Detect which cell encompasses the target text, then output its (x, y) center coordinate. 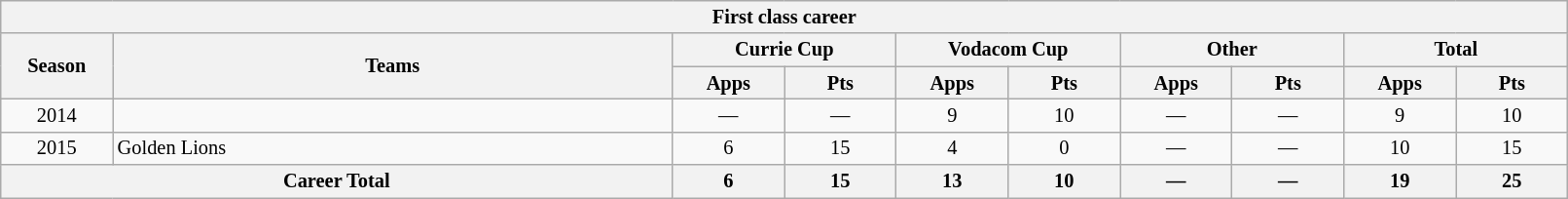
4 (952, 148)
13 (952, 181)
2014 (56, 115)
Other (1232, 50)
Vodacom Cup (1008, 50)
19 (1400, 181)
25 (1513, 181)
Currie Cup (784, 50)
0 (1065, 148)
2015 (56, 148)
Season (56, 66)
Total (1456, 50)
Career Total (337, 181)
Teams (393, 66)
First class career (784, 17)
Golden Lions (393, 148)
